Locate the cell with the specified text and output its [X, Y] center coordinate. 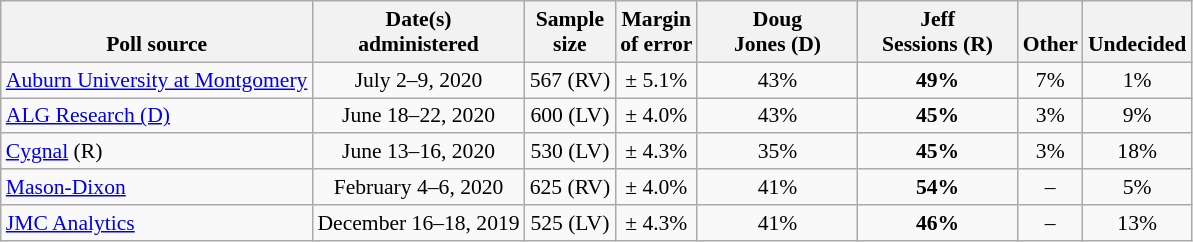
DougJones (D) [777, 32]
567 (RV) [570, 80]
7% [1050, 80]
525 (LV) [570, 223]
± 5.1% [656, 80]
530 (LV) [570, 152]
1% [1137, 80]
13% [1137, 223]
JeffSessions (R) [938, 32]
46% [938, 223]
JMC Analytics [157, 223]
June 18–22, 2020 [418, 116]
600 (LV) [570, 116]
Undecided [1137, 32]
Cygnal (R) [157, 152]
Date(s)administered [418, 32]
625 (RV) [570, 187]
ALG Research (D) [157, 116]
49% [938, 80]
18% [1137, 152]
Other [1050, 32]
Samplesize [570, 32]
9% [1137, 116]
February 4–6, 2020 [418, 187]
Marginof error [656, 32]
Poll source [157, 32]
June 13–16, 2020 [418, 152]
July 2–9, 2020 [418, 80]
5% [1137, 187]
35% [777, 152]
54% [938, 187]
Auburn University at Montgomery [157, 80]
December 16–18, 2019 [418, 223]
Mason-Dixon [157, 187]
